Return the [x, y] coordinate for the center point of the cell that contains the specified text.  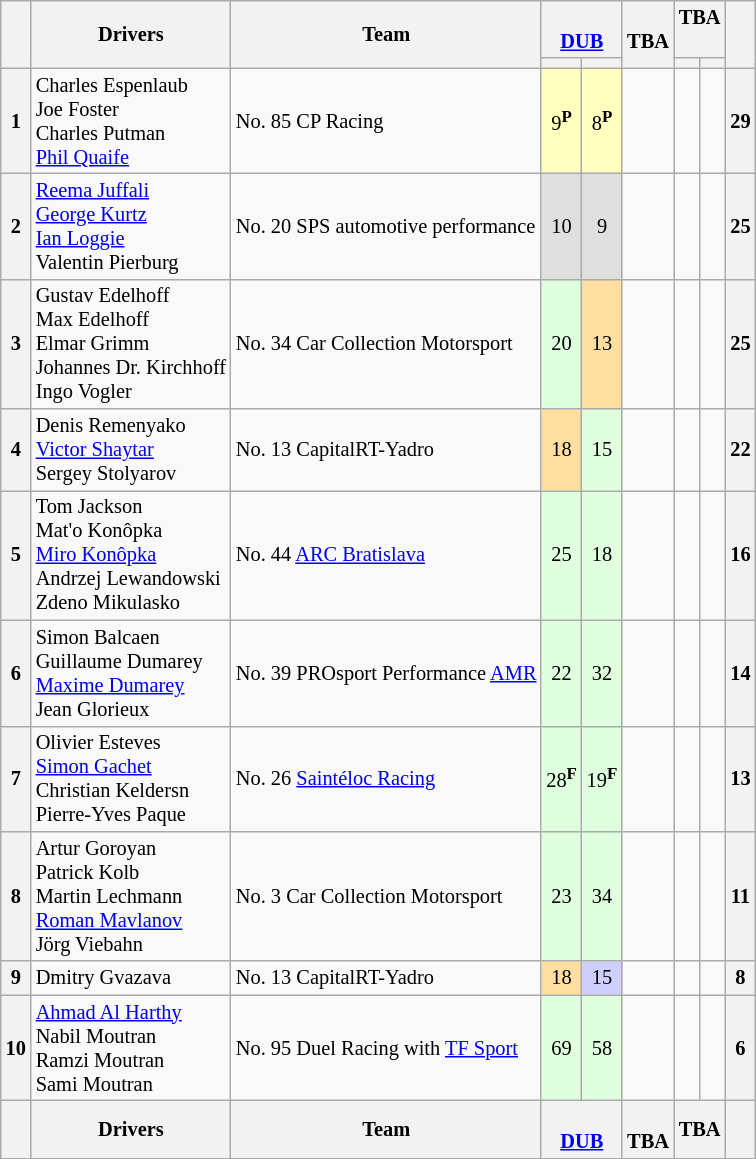
No. 20 SPS automotive performance [386, 226]
2 [16, 226]
19F [602, 779]
Gustav Edelhoff Max Edelhoff Elmar Grimm Johannes Dr. Kirchhoff Ingo Vogler [131, 344]
5 [16, 555]
Tom Jackson Mat'o Konôpka Miro Konôpka Andrzej Lewandowski Zdeno Mikulasko [131, 555]
Denis Remenyako Victor Shaytar Sergey Stolyarov [131, 450]
34 [602, 896]
1 [16, 121]
Dmitry Gvazava [131, 978]
No. 44 ARC Bratislava [386, 555]
3 [16, 344]
14 [740, 673]
16 [740, 555]
8P [602, 121]
No. 39 PROsport Performance AMR [386, 673]
Charles Espenlaub Joe Foster Charles Putman Phil Quaife [131, 121]
Reema Juffali George Kurtz Ian Loggie Valentin Pierburg [131, 226]
No. 26 Saintéloc Racing [386, 779]
28F [561, 779]
4 [16, 450]
No. 95 Duel Racing with TF Sport [386, 1048]
Simon Balcaen Guillaume Dumarey Maxime Dumarey Jean Glorieux [131, 673]
No. 34 Car Collection Motorsport [386, 344]
Artur Goroyan Patrick Kolb Martin Lechmann Roman Mavlanov Jörg Viebahn [131, 896]
20 [561, 344]
29 [740, 121]
23 [561, 896]
Olivier Esteves Simon Gachet Christian Keldersn Pierre-Yves Paque [131, 779]
58 [602, 1048]
32 [602, 673]
69 [561, 1048]
No. 3 Car Collection Motorsport [386, 896]
No. 85 CP Racing [386, 121]
Ahmad Al Harthy Nabil Moutran Ramzi Moutran Sami Moutran [131, 1048]
11 [740, 896]
7 [16, 779]
9P [561, 121]
